Capture the cell that displays the provided text and extract its [X, Y] central coordinate. 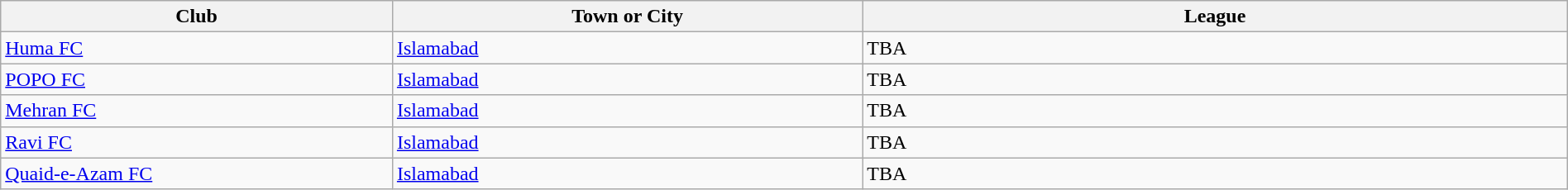
POPO FC [197, 79]
Mehran FC [197, 111]
Quaid-e-Azam FC [197, 173]
League [1216, 17]
Huma FC [197, 48]
Ravi FC [197, 142]
Club [197, 17]
Town or City [627, 17]
